From the cell containing the given text, extract its center point as (x, y) coordinate. 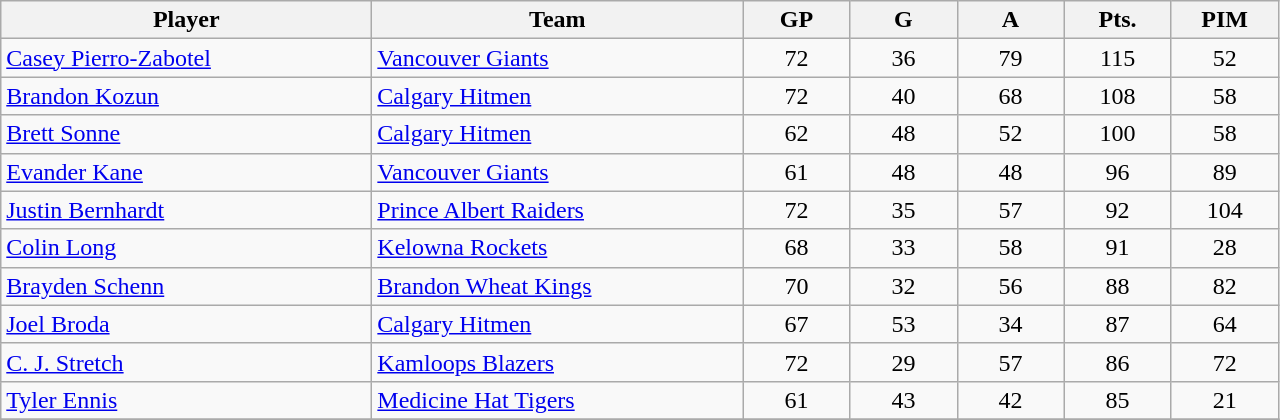
Player (186, 20)
21 (1224, 400)
34 (1010, 324)
Brett Sonne (186, 134)
32 (904, 286)
Kelowna Rockets (558, 248)
82 (1224, 286)
Justin Bernhardt (186, 210)
Brayden Schenn (186, 286)
104 (1224, 210)
Evander Kane (186, 172)
67 (796, 324)
Tyler Ennis (186, 400)
35 (904, 210)
28 (1224, 248)
87 (1118, 324)
70 (796, 286)
GP (796, 20)
33 (904, 248)
56 (1010, 286)
86 (1118, 362)
64 (1224, 324)
PIM (1224, 20)
43 (904, 400)
Brandon Kozun (186, 96)
108 (1118, 96)
85 (1118, 400)
100 (1118, 134)
92 (1118, 210)
40 (904, 96)
Medicine Hat Tigers (558, 400)
53 (904, 324)
91 (1118, 248)
Kamloops Blazers (558, 362)
36 (904, 58)
29 (904, 362)
Joel Broda (186, 324)
88 (1118, 286)
62 (796, 134)
Pts. (1118, 20)
A (1010, 20)
42 (1010, 400)
Brandon Wheat Kings (558, 286)
Prince Albert Raiders (558, 210)
G (904, 20)
Casey Pierro-Zabotel (186, 58)
Colin Long (186, 248)
C. J. Stretch (186, 362)
89 (1224, 172)
79 (1010, 58)
Team (558, 20)
96 (1118, 172)
115 (1118, 58)
